For the text-containing cell, return its midpoint in (X, Y) coordinate format. 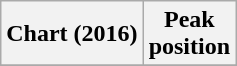
Chart (2016) (72, 34)
Peakposition (189, 34)
